Search for the cell housing the specified text and yield its [X, Y] center coordinate. 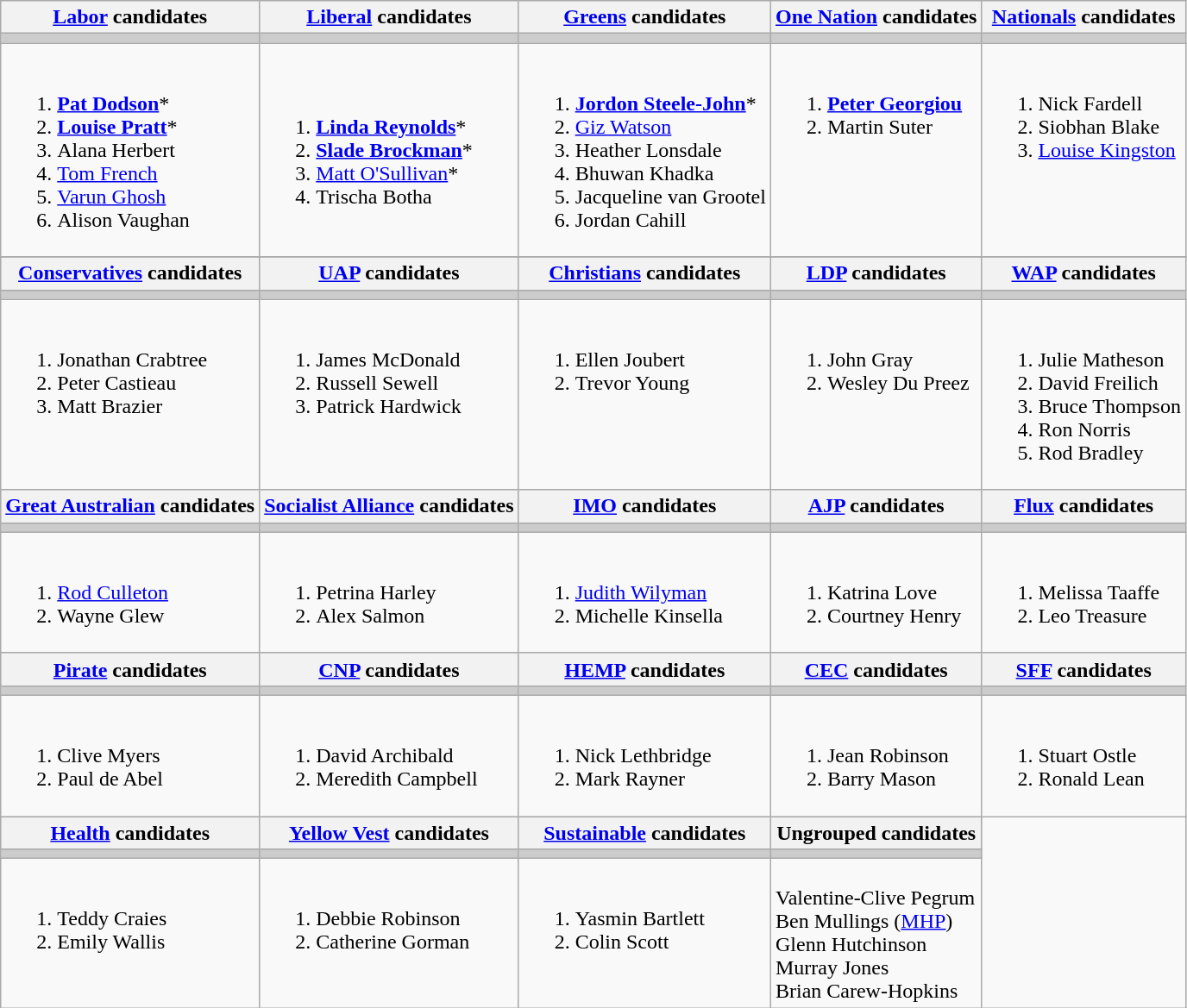
Linda Reynolds*Slade Brockman*Matt O'Sullivan*Trischa Botha [389, 150]
Petrina HarleyAlex Salmon [389, 592]
Stuart OstleRonald Lean [1083, 755]
Labor candidates [130, 17]
Katrina LoveCourtney Henry [876, 592]
Liberal candidates [389, 17]
Health candidates [130, 832]
Jonathan CrabtreePeter CastieauMatt Brazier [130, 395]
Judith WilymanMichelle Kinsella [644, 592]
James McDonaldRussell SewellPatrick Hardwick [389, 395]
Flux candidates [1083, 506]
Teddy CraiesEmily Wallis [130, 933]
John GrayWesley Du Preez [876, 395]
Greens candidates [644, 17]
CEC candidates [876, 669]
Nick LethbridgeMark Rayner [644, 755]
IMO candidates [644, 506]
Christians candidates [644, 273]
HEMP candidates [644, 669]
Melissa TaaffeLeo Treasure [1083, 592]
AJP candidates [876, 506]
Pat Dodson*Louise Pratt*Alana HerbertTom FrenchVarun GhoshAlison Vaughan [130, 150]
Socialist Alliance candidates [389, 506]
Sustainable candidates [644, 832]
Ungrouped candidates [876, 832]
Jean RobinsonBarry Mason [876, 755]
WAP candidates [1083, 273]
Great Australian candidates [130, 506]
Yellow Vest candidates [389, 832]
Conservatives candidates [130, 273]
One Nation candidates [876, 17]
SFF candidates [1083, 669]
Debbie RobinsonCatherine Gorman [389, 933]
Jordon Steele-John*Giz WatsonHeather LonsdaleBhuwan KhadkaJacqueline van GrootelJordan Cahill [644, 150]
Yasmin BartlettColin Scott [644, 933]
Nationals candidates [1083, 17]
Rod CulletonWayne Glew [130, 592]
Pirate candidates [130, 669]
Valentine-Clive Pegrum Ben Mullings (MHP) Glenn Hutchinson Murray Jones Brian Carew-Hopkins [876, 933]
Clive MyersPaul de Abel [130, 755]
UAP candidates [389, 273]
Peter GeorgiouMartin Suter [876, 150]
David ArchibaldMeredith Campbell [389, 755]
Ellen JoubertTrevor Young [644, 395]
CNP candidates [389, 669]
LDP candidates [876, 273]
Julie MathesonDavid FreilichBruce ThompsonRon NorrisRod Bradley [1083, 395]
Nick FardellSiobhan BlakeLouise Kingston [1083, 150]
